Scan for the cell matching the given text and deliver its [x, y] coordinate at center. 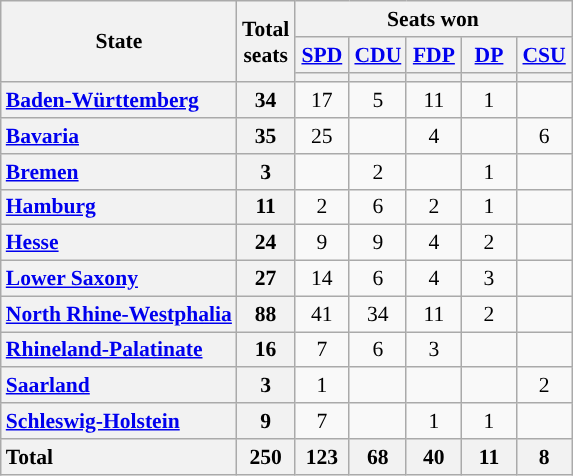
Saarland [119, 386]
250 [266, 457]
Bavaria [119, 136]
41 [322, 314]
24 [266, 243]
Hamburg [119, 207]
68 [378, 457]
Rhineland-Palatinate [119, 350]
16 [266, 350]
8 [544, 457]
14 [322, 279]
Total [119, 457]
35 [266, 136]
FDP [434, 55]
Baden-Württemberg [119, 101]
CDU [378, 55]
Hesse [119, 243]
DP [488, 55]
25 [322, 136]
Totalseats [266, 42]
123 [322, 457]
40 [434, 457]
North Rhine-Westphalia [119, 314]
CSU [544, 55]
Lower Saxony [119, 279]
State [119, 42]
Schleswig-Holstein [119, 421]
Seats won [432, 19]
27 [266, 279]
88 [266, 314]
SPD [322, 55]
17 [322, 101]
Bremen [119, 172]
5 [378, 101]
